Extract the [X, Y] coordinate from the center of the cell holding the provided text.  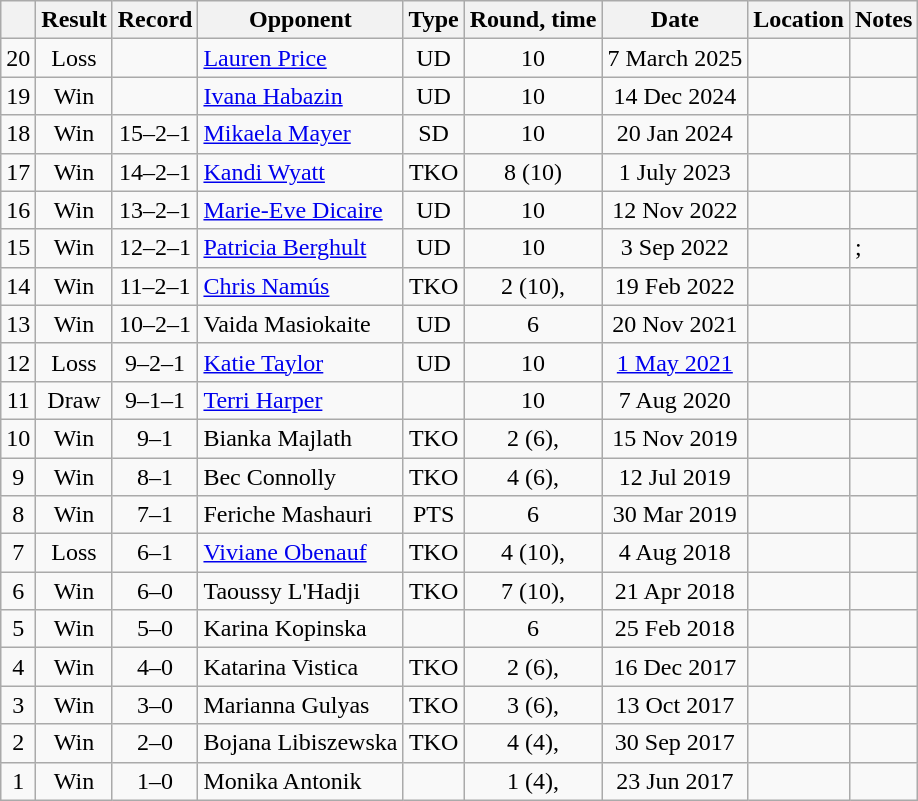
9 [18, 477]
Bec Connolly [300, 477]
Marie-Eve Dicaire [300, 210]
7 [18, 553]
9–1–1 [155, 400]
Monika Antonik [300, 781]
Type [434, 20]
15 Nov 2019 [675, 438]
Mikaela Mayer [300, 134]
21 Apr 2018 [675, 591]
7 Aug 2020 [675, 400]
19 Feb 2022 [675, 286]
9–1 [155, 438]
25 Feb 2018 [675, 629]
Draw [74, 400]
2 (10), [533, 286]
3 Sep 2022 [675, 248]
16 Dec 2017 [675, 667]
12 Nov 2022 [675, 210]
13 Oct 2017 [675, 705]
Chris Namús [300, 286]
11–2–1 [155, 286]
7–1 [155, 515]
Karina Kopinska [300, 629]
3 (6), [533, 705]
1 July 2023 [675, 172]
15 [18, 248]
30 Sep 2017 [675, 743]
Patricia Berghult [300, 248]
Date [675, 20]
Round, time [533, 20]
Kandi Wyatt [300, 172]
3 [18, 705]
10–2–1 [155, 324]
5–0 [155, 629]
Notes [883, 20]
7 March 2025 [675, 58]
19 [18, 96]
15–2–1 [155, 134]
2 [18, 743]
8–1 [155, 477]
13 [18, 324]
4 (6), [533, 477]
SD [434, 134]
Taoussy L'Hadji [300, 591]
4 (10), [533, 553]
4 (4), [533, 743]
Result [74, 20]
13–2–1 [155, 210]
1 (4), [533, 781]
PTS [434, 515]
Feriche Mashauri [300, 515]
Vaida Masiokaite [300, 324]
12 Jul 2019 [675, 477]
17 [18, 172]
4–0 [155, 667]
6–0 [155, 591]
Bianka Majlath [300, 438]
7 (10), [533, 591]
8 (10) [533, 172]
12 [18, 362]
9–2–1 [155, 362]
14–2–1 [155, 172]
; [883, 248]
1 May 2021 [675, 362]
1 [18, 781]
4 [18, 667]
18 [18, 134]
5 [18, 629]
20 Nov 2021 [675, 324]
Viviane Obenauf [300, 553]
20 Jan 2024 [675, 134]
1–0 [155, 781]
Katarina Vistica [300, 667]
6–1 [155, 553]
Katie Taylor [300, 362]
4 Aug 2018 [675, 553]
3–0 [155, 705]
2–0 [155, 743]
Bojana Libiszewska [300, 743]
Lauren Price [300, 58]
Opponent [300, 20]
12–2–1 [155, 248]
16 [18, 210]
11 [18, 400]
20 [18, 58]
8 [18, 515]
Terri Harper [300, 400]
23 Jun 2017 [675, 781]
Record [155, 20]
14 [18, 286]
Location [799, 20]
14 Dec 2024 [675, 96]
Ivana Habazin [300, 96]
30 Mar 2019 [675, 515]
Marianna Gulyas [300, 705]
